Detect which cell encompasses the target text, then output its (X, Y) center coordinate. 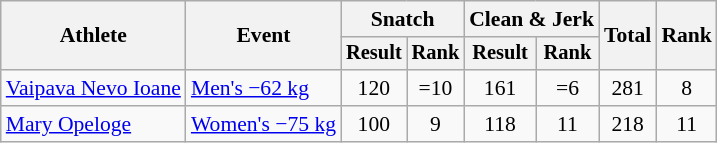
Mary Opeloge (94, 124)
118 (500, 124)
Clean & Jerk (532, 19)
Total (628, 36)
Women's −75 kg (264, 124)
9 (436, 124)
Athlete (94, 36)
Snatch (402, 19)
161 (500, 88)
=6 (568, 88)
218 (628, 124)
Vaipava Nevo Ioane (94, 88)
8 (686, 88)
Event (264, 36)
=10 (436, 88)
281 (628, 88)
120 (374, 88)
Men's −62 kg (264, 88)
100 (374, 124)
